Pinpoint the cell where the given text exists, returning its [x, y] midpoint coordinate. 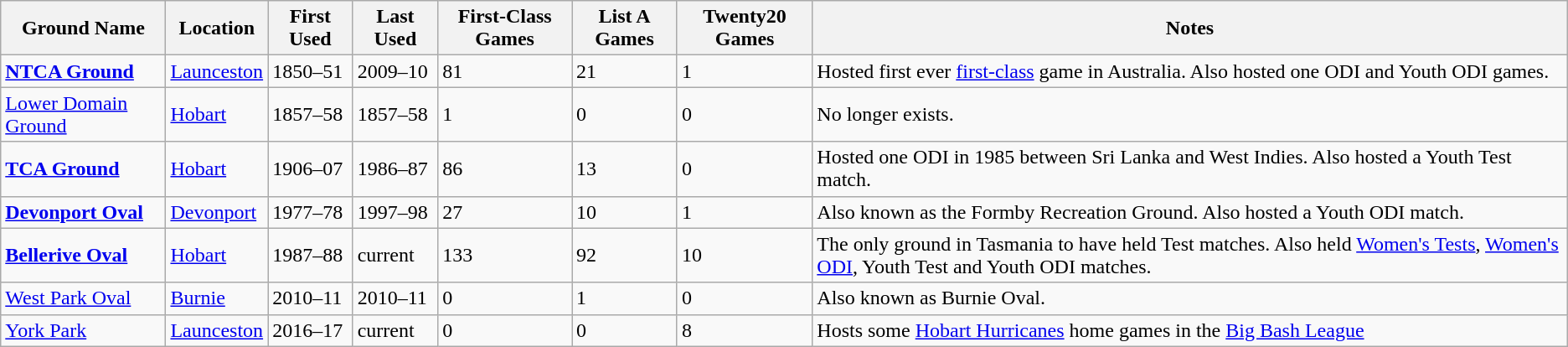
Twenty20 Games [744, 28]
Hosted one ODI in 1985 between Sri Lanka and West Indies. Also hosted a Youth Test match. [1189, 169]
2009–10 [395, 71]
92 [625, 255]
1906–07 [311, 169]
First-Class Games [505, 28]
Also known as the Formby Recreation Ground. Also hosted a Youth ODI match. [1189, 212]
West Park Oval [84, 298]
First Used [311, 28]
TCA Ground [84, 169]
1986–87 [395, 169]
Last Used [395, 28]
Also known as Burnie Oval. [1189, 298]
1977–78 [311, 212]
1850–51 [311, 71]
Devonport [217, 212]
21 [625, 71]
86 [505, 169]
Location [217, 28]
No longer exists. [1189, 114]
8 [744, 330]
133 [505, 255]
Lower Domain Ground [84, 114]
13 [625, 169]
Hosted first ever first-class game in Australia. Also hosted one ODI and Youth ODI games. [1189, 71]
1987–88 [311, 255]
NTCA Ground [84, 71]
Hosts some Hobart Hurricanes home games in the Big Bash League [1189, 330]
81 [505, 71]
Bellerive Oval [84, 255]
Devonport Oval [84, 212]
List A Games [625, 28]
York Park [84, 330]
1997–98 [395, 212]
The only ground in Tasmania to have held Test matches. Also held Women's Tests, Women's ODI, Youth Test and Youth ODI matches. [1189, 255]
2016–17 [311, 330]
27 [505, 212]
Ground Name [84, 28]
Notes [1189, 28]
Burnie [217, 298]
